Return the (x, y) coordinate for the center point of the cell that contains the specified text.  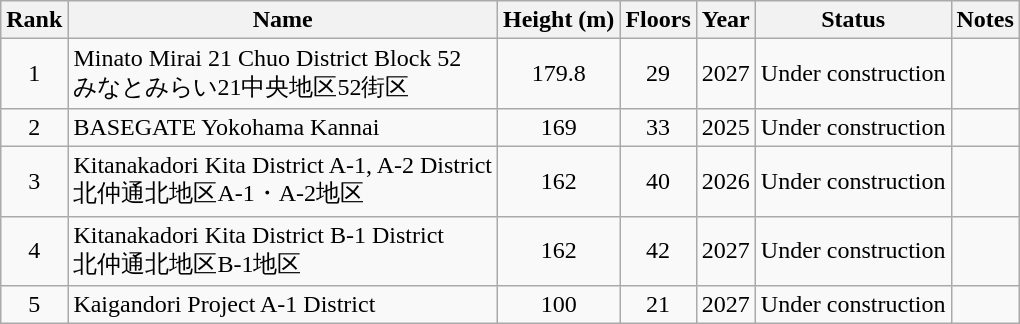
169 (559, 127)
5 (34, 305)
42 (658, 251)
1 (34, 74)
Kitanakadori Kita District B-1 District北仲通北地区B-1地区 (283, 251)
Notes (985, 20)
4 (34, 251)
2 (34, 127)
BASEGATE Yokohama Kannai (283, 127)
Floors (658, 20)
33 (658, 127)
2026 (726, 181)
Status (853, 20)
3 (34, 181)
40 (658, 181)
Height (m) (559, 20)
179.8 (559, 74)
Kaigandori Project A-1 District (283, 305)
Minato Mirai 21 Chuo District Block 52みなとみらい21中央地区52街区 (283, 74)
Name (283, 20)
100 (559, 305)
Kitanakadori Kita District A-1, A-2 District北仲通北地区A-1・A-2地区 (283, 181)
29 (658, 74)
Year (726, 20)
21 (658, 305)
Rank (34, 20)
2025 (726, 127)
